Return (X, Y) of the center of cell containing provided text 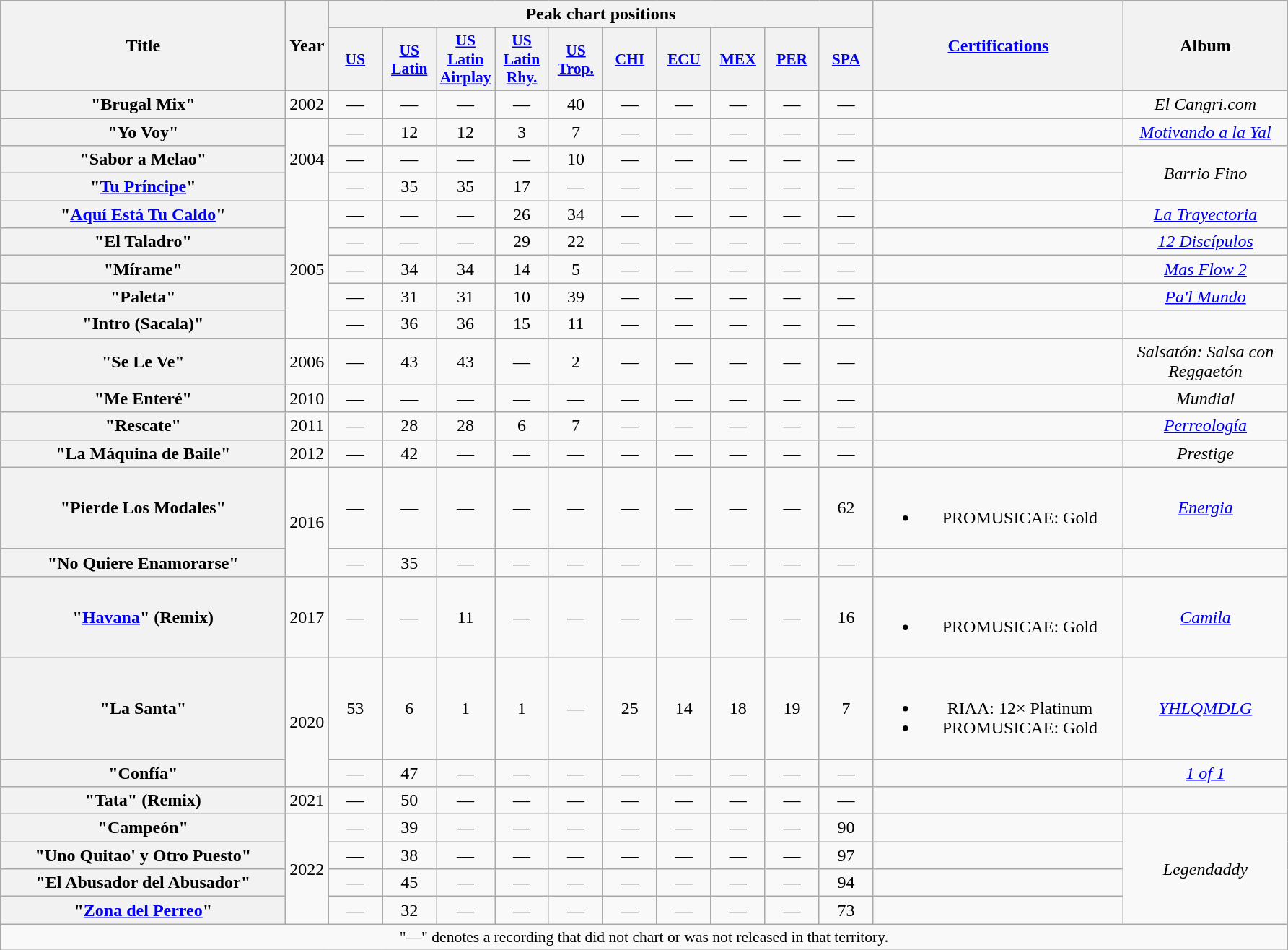
26 (522, 214)
Motivando a la Yal (1205, 132)
La Trayectoria (1205, 214)
"Mírame" (143, 269)
Title (143, 46)
19 (792, 708)
62 (846, 508)
15 (522, 324)
"Zona del Perreo" (143, 910)
50 (410, 801)
USTrop. (576, 59)
29 (522, 242)
40 (576, 104)
38 (410, 855)
Pa'l Mundo (1205, 297)
El Cangri.com (1205, 104)
US (355, 59)
42 (410, 453)
SPA (846, 59)
2012 (307, 453)
Album (1205, 46)
"Tu Príncipe" (143, 187)
"Campeón" (143, 828)
22 (576, 242)
90 (846, 828)
"Uno Quitao' y Otro Puesto" (143, 855)
97 (846, 855)
"Havana" (Remix) (143, 616)
"Intro (Sacala)" (143, 324)
2 (576, 361)
2020 (307, 722)
"Pierde Los Modales" (143, 508)
ECU (684, 59)
Energia (1205, 508)
17 (522, 187)
"Paleta" (143, 297)
Perreología (1205, 426)
RIAA: 12× Platinum PROMUSICAE: Gold (999, 708)
16 (846, 616)
Year (307, 46)
2021 (307, 801)
Camila (1205, 616)
Mas Flow 2 (1205, 269)
USLatin (410, 59)
USLatinAirplay (466, 59)
3 (522, 132)
12 Discípulos (1205, 242)
"El Abusador del Abusador" (143, 883)
94 (846, 883)
Mundial (1205, 398)
CHI (629, 59)
2010 (307, 398)
USLatinRhy. (522, 59)
MEX (737, 59)
"Se Le Ve" (143, 361)
2016 (307, 521)
Prestige (1205, 453)
47 (410, 773)
"La Máquina de Baile" (143, 453)
"Yo Voy" (143, 132)
Peak chart positions (600, 14)
"Tata" (Remix) (143, 801)
2005 (307, 269)
Barrio Fino (1205, 173)
"El Taladro" (143, 242)
Legendaddy (1205, 869)
2004 (307, 160)
73 (846, 910)
2017 (307, 616)
53 (355, 708)
Salsatón: Salsa con Reggaetón (1205, 361)
2011 (307, 426)
"La Santa" (143, 708)
Certifications (999, 46)
18 (737, 708)
25 (629, 708)
PER (792, 59)
"—" denotes a recording that did not chart or was not released in that territory. (644, 937)
"No Quiere Enamorarse" (143, 562)
"Aquí Está Tu Caldo" (143, 214)
"Confía" (143, 773)
45 (410, 883)
"Brugal Mix" (143, 104)
5 (576, 269)
"Sabor a Melao" (143, 160)
2006 (307, 361)
YHLQMDLG (1205, 708)
2002 (307, 104)
2022 (307, 869)
"Rescate" (143, 426)
"Me Enteré" (143, 398)
1 of 1 (1205, 773)
32 (410, 910)
